Identify which cell holds the provided text, then report its (x, y) central coordinate. 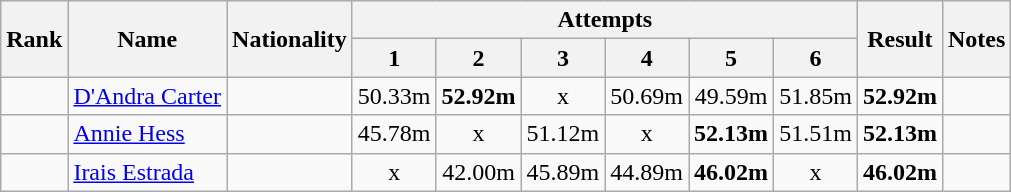
49.59m (732, 96)
51.12m (563, 134)
3 (563, 58)
50.33m (394, 96)
Notes (976, 39)
44.89m (647, 172)
D'Andra Carter (148, 96)
1 (394, 58)
42.00m (478, 172)
Result (900, 39)
51.85m (816, 96)
6 (816, 58)
45.78m (394, 134)
50.69m (647, 96)
4 (647, 58)
Nationality (290, 39)
45.89m (563, 172)
2 (478, 58)
Annie Hess (148, 134)
Rank (34, 39)
Attempts (604, 20)
51.51m (816, 134)
Irais Estrada (148, 172)
5 (732, 58)
Name (148, 39)
